Identify which cell holds the provided text, then report its (X, Y) central coordinate. 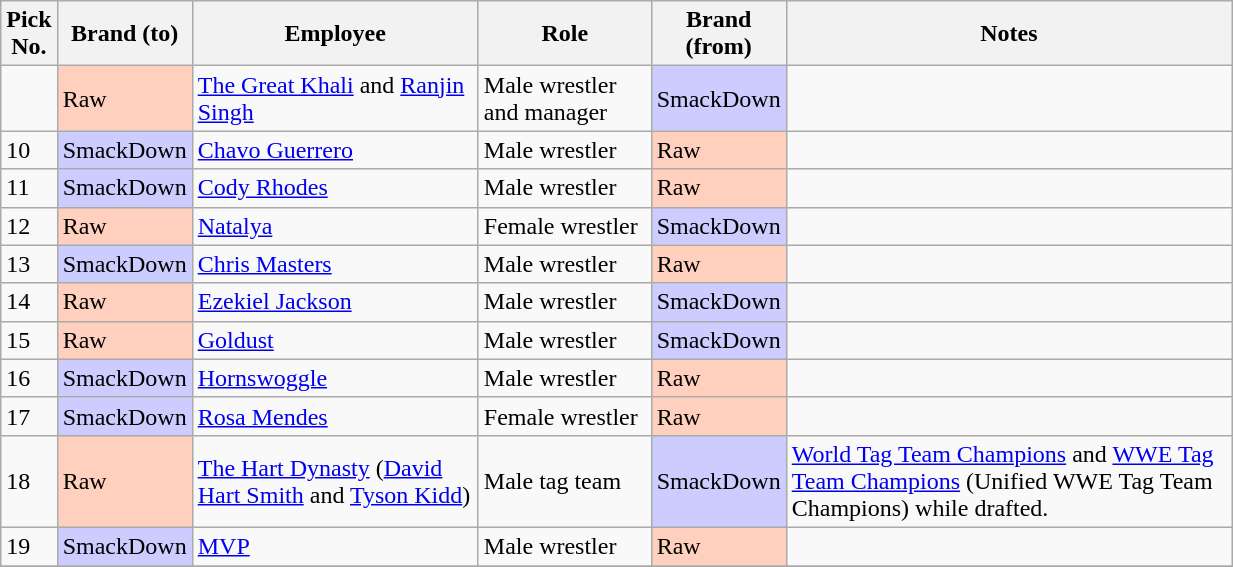
15 (29, 340)
Hornswoggle (335, 378)
Goldust (335, 340)
13 (29, 264)
12 (29, 226)
Rosa Mendes (335, 416)
Male wrestler and manager (564, 98)
The Great Khali and Ranjin Singh (335, 98)
The Hart Dynasty (David Hart Smith and Tyson Kidd) (335, 481)
17 (29, 416)
18 (29, 481)
Natalya (335, 226)
Male tag team (564, 481)
Cody Rhodes (335, 188)
Employee (335, 34)
Pick No. (29, 34)
19 (29, 546)
Brand (to) (124, 34)
10 (29, 150)
11 (29, 188)
16 (29, 378)
Chavo Guerrero (335, 150)
MVP (335, 546)
Brand (from) (718, 34)
Ezekiel Jackson (335, 302)
Chris Masters (335, 264)
Notes (1008, 34)
Role (564, 34)
14 (29, 302)
World Tag Team Champions and WWE Tag Team Champions (Unified WWE Tag Team Champions) while drafted. (1008, 481)
